Detect which cell encompasses the target text, then output its [X, Y] center coordinate. 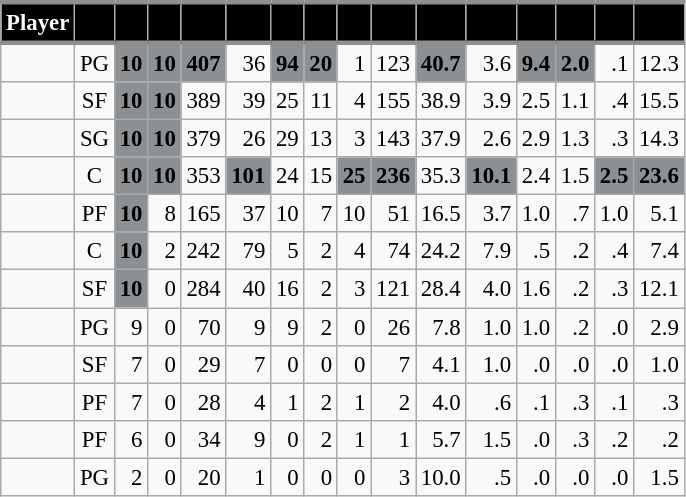
3.7 [491, 214]
16.5 [441, 214]
40.7 [441, 62]
2.0 [574, 62]
24.2 [441, 251]
94 [288, 62]
11 [320, 101]
165 [204, 214]
Player [38, 22]
15 [320, 176]
7.9 [491, 251]
37 [248, 214]
16 [288, 289]
4.1 [441, 364]
51 [394, 214]
.6 [491, 402]
5.7 [441, 439]
70 [204, 327]
40 [248, 289]
74 [394, 251]
6 [130, 439]
39 [248, 101]
79 [248, 251]
407 [204, 62]
121 [394, 289]
38.9 [441, 101]
14.3 [659, 139]
10.1 [491, 176]
101 [248, 176]
12.3 [659, 62]
36 [248, 62]
1.1 [574, 101]
1.3 [574, 139]
7.4 [659, 251]
3.6 [491, 62]
13 [320, 139]
242 [204, 251]
37.9 [441, 139]
353 [204, 176]
35.3 [441, 176]
24 [288, 176]
28 [204, 402]
1.6 [536, 289]
123 [394, 62]
23.6 [659, 176]
236 [394, 176]
284 [204, 289]
.7 [574, 214]
7.8 [441, 327]
12.1 [659, 289]
5 [288, 251]
9.4 [536, 62]
155 [394, 101]
SG [95, 139]
28.4 [441, 289]
34 [204, 439]
2.6 [491, 139]
389 [204, 101]
10.0 [441, 477]
15.5 [659, 101]
8 [164, 214]
2.4 [536, 176]
3.9 [491, 101]
379 [204, 139]
5.1 [659, 214]
143 [394, 139]
